Return (x, y) of the center of cell containing provided text 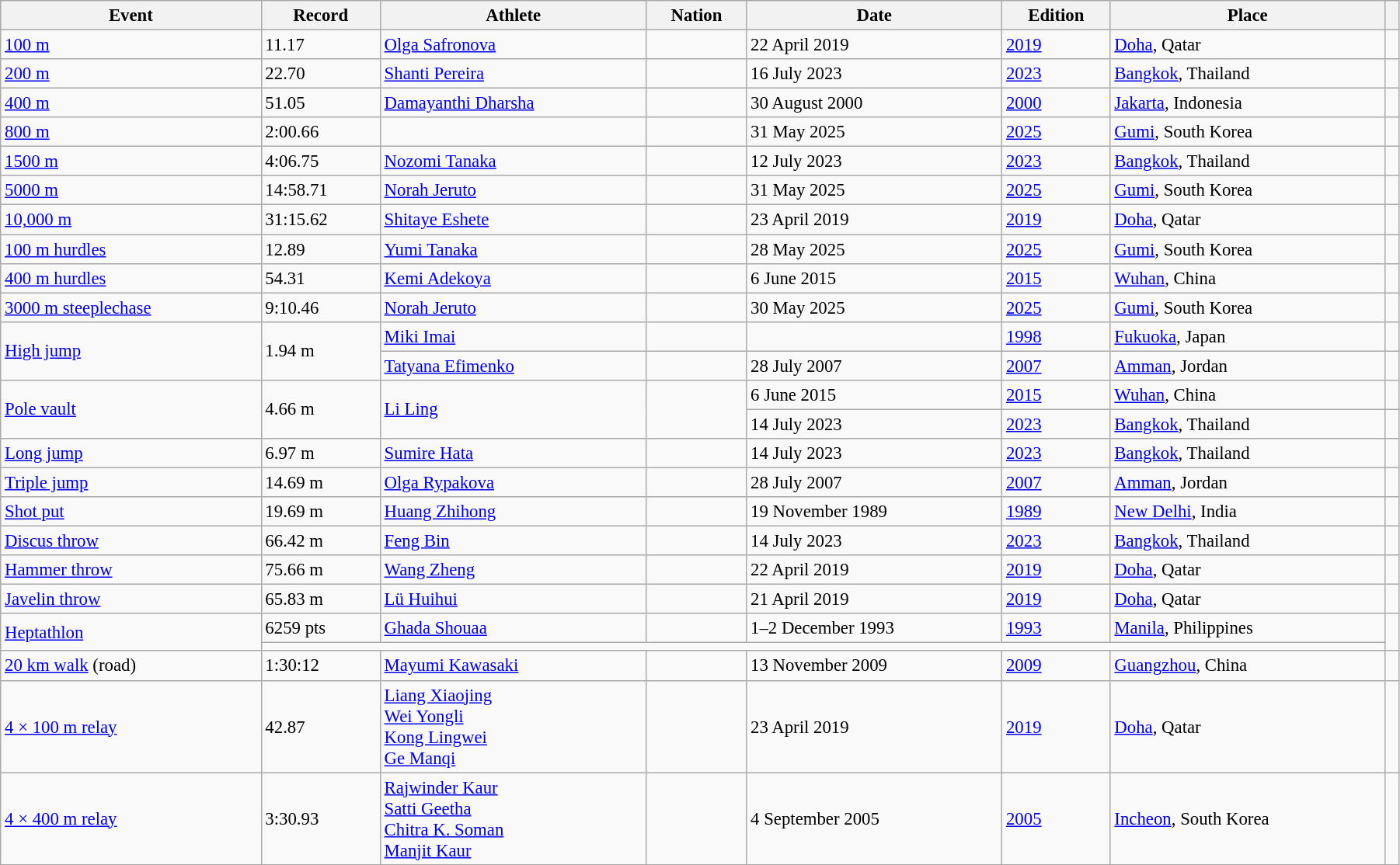
Olga Safronova (513, 45)
Manila, Philippines (1248, 628)
1:30:12 (320, 666)
19.69 m (320, 512)
30 May 2025 (875, 307)
Long jump (131, 453)
4 × 400 m relay (131, 818)
Fukuoka, Japan (1248, 336)
200 m (131, 74)
Date (875, 16)
3:30.93 (320, 818)
14:58.71 (320, 190)
1–2 December 1993 (875, 628)
400 m hurdles (131, 278)
Liang XiaojingWei YongliKong LingweiGe Manqi (513, 727)
5000 m (131, 190)
Damayanthi Dharsha (513, 103)
Sumire Hata (513, 453)
Miki Imai (513, 336)
11.17 (320, 45)
Athlete (513, 16)
Nozomi Tanaka (513, 162)
4.66 m (320, 410)
20 km walk (road) (131, 666)
2:00.66 (320, 132)
30 August 2000 (875, 103)
Record (320, 16)
Jakarta, Indonesia (1248, 103)
6259 pts (320, 628)
Huang Zhihong (513, 512)
Incheon, South Korea (1248, 818)
Nation (696, 16)
Ghada Shouaa (513, 628)
13 November 2009 (875, 666)
Guangzhou, China (1248, 666)
Shitaye Eshete (513, 220)
4 September 2005 (875, 818)
Pole vault (131, 410)
10,000 m (131, 220)
Edition (1057, 16)
Javelin throw (131, 599)
High jump (131, 351)
Shot put (131, 512)
1500 m (131, 162)
Event (131, 16)
Mayumi Kawasaki (513, 666)
4 × 100 m relay (131, 727)
6.97 m (320, 453)
Olga Rypakova (513, 482)
Tatyana Efimenko (513, 366)
Hammer throw (131, 570)
28 May 2025 (875, 249)
21 April 2019 (875, 599)
1993 (1057, 628)
12.89 (320, 249)
Shanti Pereira (513, 74)
75.66 m (320, 570)
1989 (1057, 512)
42.87 (320, 727)
54.31 (320, 278)
9:10.46 (320, 307)
1998 (1057, 336)
31:15.62 (320, 220)
Heptathlon (131, 632)
12 July 2023 (875, 162)
65.83 m (320, 599)
Yumi Tanaka (513, 249)
400 m (131, 103)
19 November 1989 (875, 512)
2009 (1057, 666)
800 m (131, 132)
1.94 m (320, 351)
100 m (131, 45)
3000 m steeplechase (131, 307)
Wang Zheng (513, 570)
Kemi Adekoya (513, 278)
Triple jump (131, 482)
16 July 2023 (875, 74)
Rajwinder KaurSatti GeethaChitra K. SomanManjit Kaur (513, 818)
Discus throw (131, 541)
2000 (1057, 103)
4:06.75 (320, 162)
22.70 (320, 74)
2005 (1057, 818)
100 m hurdles (131, 249)
Place (1248, 16)
New Delhi, India (1248, 512)
66.42 m (320, 541)
14.69 m (320, 482)
51.05 (320, 103)
Li Ling (513, 410)
Lü Huihui (513, 599)
Feng Bin (513, 541)
